Locate the cell with the specified text and output its (X, Y) center coordinate. 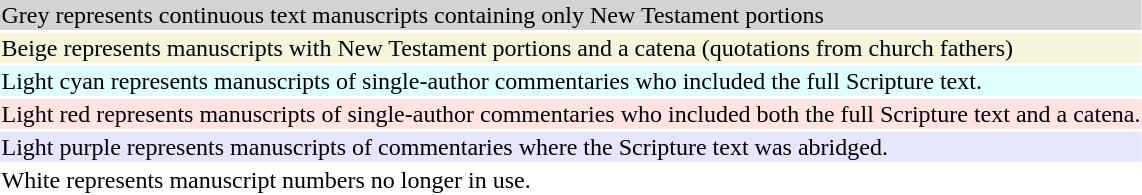
Light cyan represents manuscripts of single-author commentaries who included the full Scripture text. (571, 81)
Light purple represents manuscripts of commentaries where the Scripture text was abridged. (571, 147)
White represents manuscript numbers no longer in use. (571, 180)
Beige represents manuscripts with New Testament portions and a catena (quotations from church fathers) (571, 48)
Light red represents manuscripts of single-author commentaries who included both the full Scripture text and a catena. (571, 114)
Grey represents continuous text manuscripts containing only New Testament portions (571, 15)
